Pinpoint the cell where the given text exists, returning its [X, Y] midpoint coordinate. 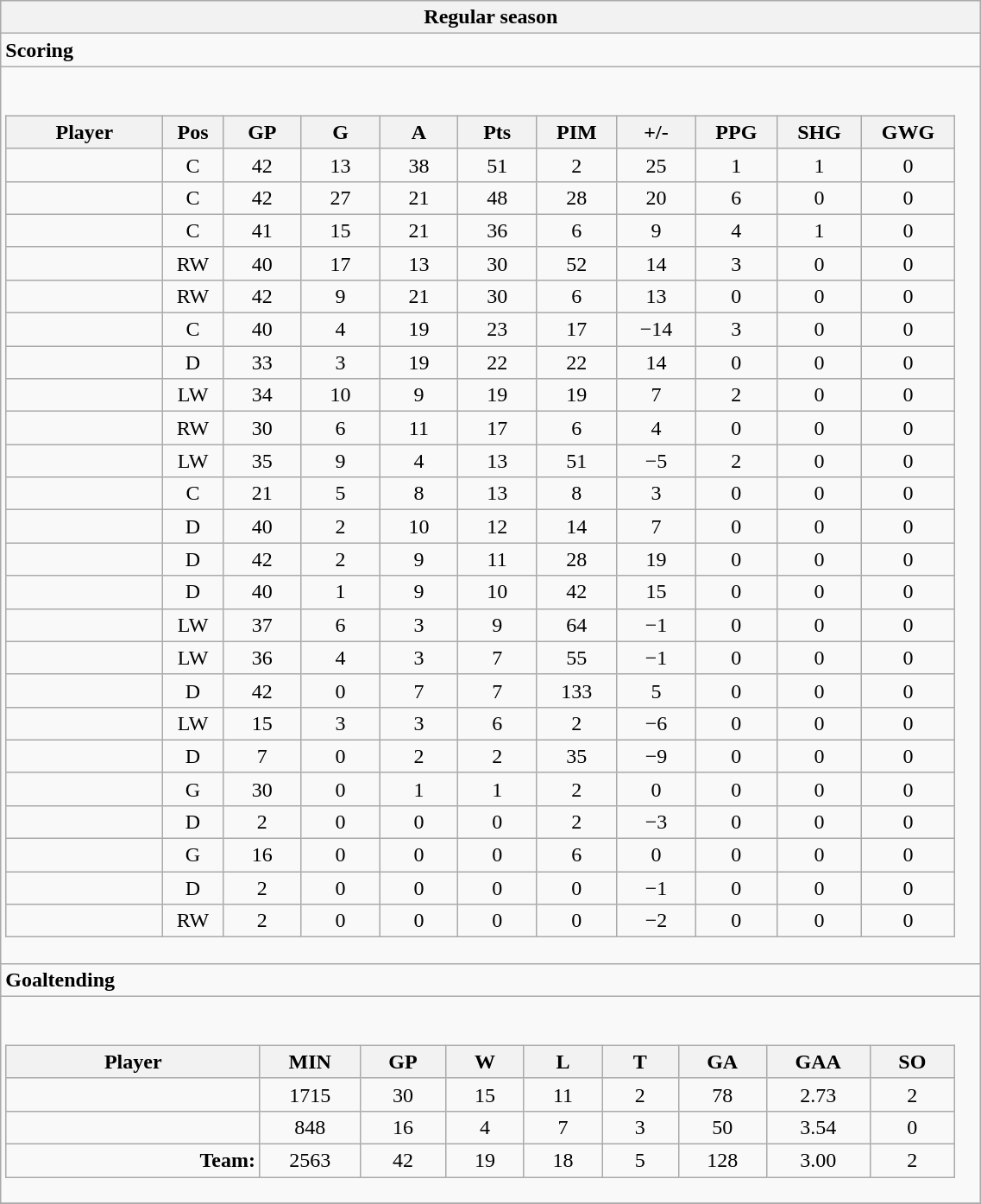
SHG [820, 132]
55 [577, 658]
Pts [497, 132]
−9 [656, 756]
T [640, 1062]
18 [563, 1161]
3.54 [818, 1127]
3.00 [818, 1161]
12 [497, 526]
848 [310, 1127]
GA [722, 1062]
37 [262, 625]
GWG [908, 132]
25 [656, 165]
50 [722, 1127]
52 [577, 263]
33 [262, 362]
Team: [133, 1161]
38 [419, 165]
2.73 [818, 1094]
20 [656, 198]
Scoring [491, 50]
Goaltending [491, 980]
133 [577, 690]
27 [340, 198]
A [419, 132]
PPG [737, 132]
GAA [818, 1062]
−14 [656, 330]
Pos [193, 132]
+/- [656, 132]
PIM [577, 132]
41 [262, 230]
128 [722, 1161]
1715 [310, 1094]
−3 [656, 822]
Regular season [491, 17]
MIN [310, 1062]
−6 [656, 723]
−2 [656, 921]
78 [722, 1094]
34 [262, 395]
L [563, 1062]
64 [577, 625]
48 [497, 198]
W [485, 1062]
−5 [656, 461]
SO [912, 1062]
Player MIN GP W L T GA GAA SO 1715 30 15 11 2 78 2.73 2 848 16 4 7 3 50 3.54 0 Team: 2563 42 19 18 5 128 3.00 2 [491, 1100]
2563 [310, 1161]
23 [497, 330]
